Scan for the cell matching the given text and deliver its (X, Y) coordinate at center. 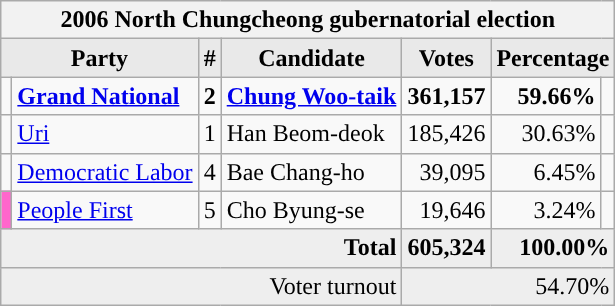
Grand National (105, 96)
2 (210, 96)
4 (210, 172)
361,157 (446, 96)
Party (100, 58)
185,426 (446, 134)
Percentage (553, 58)
# (210, 58)
Uri (105, 134)
605,324 (446, 248)
100.00% (553, 248)
Voter turnout (202, 286)
59.66% (546, 96)
5 (210, 210)
Candidate (312, 58)
54.70% (508, 286)
Han Beom-deok (312, 134)
Cho Byung-se (312, 210)
39,095 (446, 172)
30.63% (546, 134)
Democratic Labor (105, 172)
Chung Woo-taik (312, 96)
People First (105, 210)
1 (210, 134)
Bae Chang-ho (312, 172)
3.24% (546, 210)
19,646 (446, 210)
Total (202, 248)
2006 North Chungcheong gubernatorial election (308, 20)
Votes (446, 58)
6.45% (546, 172)
